Locate the cell with the specified text and output its [x, y] center coordinate. 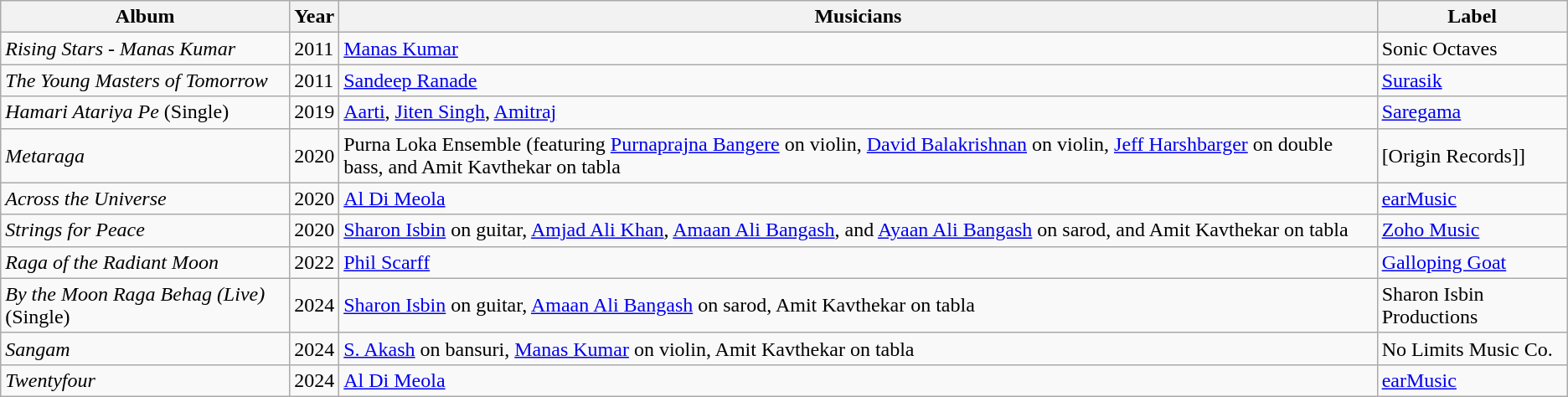
Sonic Octaves [1473, 49]
2022 [315, 262]
Sharon Isbin on guitar, Amaan Ali Bangash on sarod, Amit Kavthekar on tabla [858, 305]
Year [315, 17]
Zoho Music [1473, 230]
Raga of the Radiant Moon [146, 262]
Twentyfour [146, 380]
Galloping Goat [1473, 262]
Manas Kumar [858, 49]
Sharon Isbin Productions [1473, 305]
Strings for Peace [146, 230]
Sandeep Ranade [858, 80]
Musicians [858, 17]
Metaraga [146, 156]
Sharon Isbin on guitar, Amjad Ali Khan, Amaan Ali Bangash, and Ayaan Ali Bangash on sarod, and Amit Kavthekar on tabla [858, 230]
2019 [315, 112]
Surasik [1473, 80]
Rising Stars - Manas Kumar [146, 49]
Album [146, 17]
Label [1473, 17]
Phil Scarff [858, 262]
[Origin Records]] [1473, 156]
The Young Masters of Tomorrow [146, 80]
Hamari Atariya Pe (Single) [146, 112]
Sangam [146, 348]
S. Akash on bansuri, Manas Kumar on violin, Amit Kavthekar on tabla [858, 348]
By the Moon Raga Behag (Live) (Single) [146, 305]
Saregama [1473, 112]
Across the Universe [146, 198]
Aarti, Jiten Singh, Amitraj [858, 112]
No Limits Music Co. [1473, 348]
